Identify which cell holds the provided text, then report its (x, y) central coordinate. 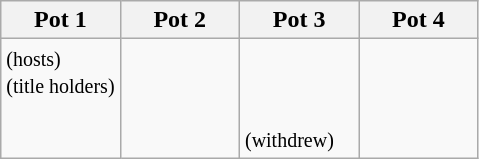
Pot 2 (180, 20)
Pot 3 (298, 20)
Pot 1 (60, 20)
(withdrew) (298, 98)
(hosts) (title holders) (60, 98)
Pot 4 (418, 20)
